For the text-containing cell, return its midpoint in (x, y) coordinate format. 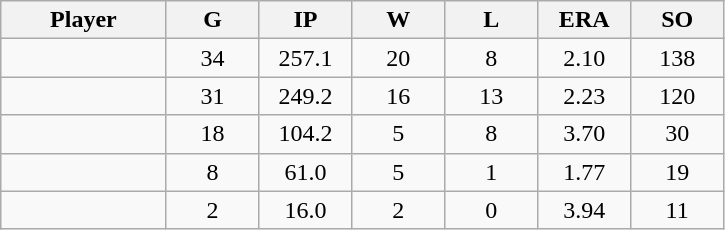
1.77 (584, 172)
3.70 (584, 134)
16.0 (306, 210)
19 (678, 172)
IP (306, 20)
31 (212, 96)
104.2 (306, 134)
2.23 (584, 96)
SO (678, 20)
ERA (584, 20)
120 (678, 96)
0 (492, 210)
G (212, 20)
W (398, 20)
16 (398, 96)
3.94 (584, 210)
L (492, 20)
Player (84, 20)
11 (678, 210)
34 (212, 58)
138 (678, 58)
20 (398, 58)
13 (492, 96)
18 (212, 134)
61.0 (306, 172)
249.2 (306, 96)
2.10 (584, 58)
30 (678, 134)
257.1 (306, 58)
1 (492, 172)
